Output the (X, Y) coordinate of the center of the cell containing the given text.  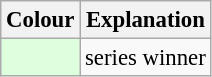
Colour (40, 20)
series winner (146, 58)
Explanation (146, 20)
